Search for the cell housing the specified text and yield its (x, y) center coordinate. 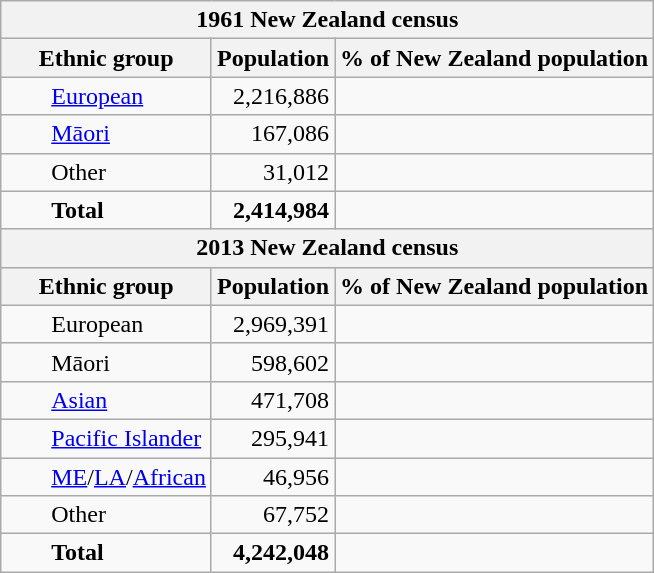
ME/LA/African (106, 477)
31,012 (272, 172)
67,752 (272, 515)
2,969,391 (272, 324)
2,414,984 (272, 210)
295,941 (272, 438)
167,086 (272, 134)
2,216,886 (272, 96)
471,708 (272, 400)
598,602 (272, 362)
4,242,048 (272, 553)
Pacific Islander (106, 438)
2013 New Zealand census (328, 248)
Asian (106, 400)
46,956 (272, 477)
1961 New Zealand census (328, 20)
